Locate the cell with the specified text and output its [X, Y] center coordinate. 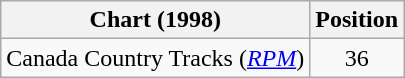
Chart (1998) [156, 20]
Position [357, 20]
Canada Country Tracks (RPM) [156, 58]
36 [357, 58]
